Return (x, y) of the center of cell containing provided text 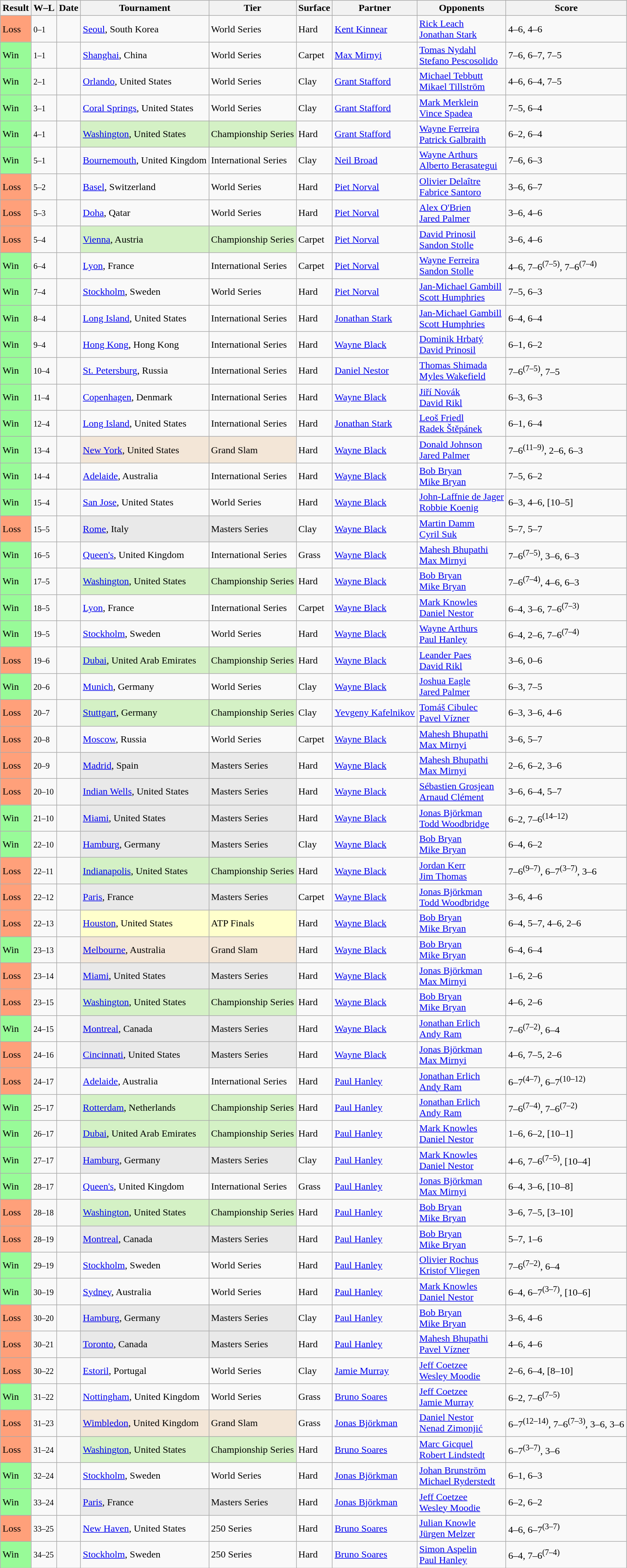
28–18 (44, 1213)
6–4, 6–7(3–7), [10–6] (566, 1291)
Tomas Nydahl Stefano Pescosolido (462, 55)
ATP Finals (252, 923)
4–6, 6–4, 7–5 (566, 82)
8–4 (44, 318)
Max Mirnyi (375, 55)
2–6, 6–2, 3–6 (566, 766)
Wayne Arthurs Paul Hanley (462, 634)
6–4 (44, 265)
5–1 (44, 160)
4–6, 7–5, 2–6 (566, 1054)
Vienna, Austria (145, 239)
22–12 (44, 897)
7–6(7–5), 3–6, 6–3 (566, 555)
New York, United States (145, 450)
26–17 (44, 1134)
22–11 (44, 871)
Alex O'Brien Jared Palmer (462, 213)
Jordan Kerr Jim Thomas (462, 871)
Madrid, Spain (145, 766)
6–2, 6–4 (566, 134)
Leoš Friedl Radek Štěpánek (462, 424)
2–1 (44, 82)
17–5 (44, 581)
New Haven, United States (145, 1528)
28–19 (44, 1239)
25–17 (44, 1107)
Yevgeny Kafelnikov (375, 712)
6–3, 3–6, 4–6 (566, 712)
Copenhagen, Denmark (145, 397)
20–8 (44, 739)
4–1 (44, 134)
20–9 (44, 766)
Julian Knowle Jürgen Melzer (462, 1528)
Melbourne, Australia (145, 949)
Jiří Novák David Rikl (462, 397)
7–6(7–4), 7–6(7–2) (566, 1107)
24–17 (44, 1081)
4–6, 7–6(7–5), 7–6(7–4) (566, 265)
6–4, 3–6, 7–6(7–3) (566, 607)
Hong Kong, Hong Kong (145, 344)
19–5 (44, 634)
33–25 (44, 1528)
31–24 (44, 1449)
30–22 (44, 1371)
30–20 (44, 1318)
Olivier Delaître Fabrice Santoro (462, 187)
0–1 (44, 29)
1–1 (44, 55)
Coral Springs, United States (145, 108)
Moscow, Russia (145, 739)
Wayne Ferreira Sandon Stolle (462, 265)
Sydney, Australia (145, 1291)
Shanghai, China (145, 55)
Estoril, Portugal (145, 1371)
24–16 (44, 1054)
Wimbledon, United Kingdom (145, 1423)
David Prinosil Sandon Stolle (462, 239)
Tournament (145, 8)
6–3, 7–5 (566, 687)
Toronto, Canada (145, 1344)
9–4 (44, 344)
Dominik Hrbatý David Prinosil (462, 344)
7–6(11–9), 2–6, 6–3 (566, 450)
21–10 (44, 818)
Opponents (462, 8)
14–4 (44, 476)
4–6, 6–7(3–7) (566, 1528)
6–7(12–14), 7–6(7–3), 3–6, 3–6 (566, 1423)
Neil Broad (375, 160)
Munich, Germany (145, 687)
6–4, 6–2 (566, 844)
Rotterdam, Netherlands (145, 1107)
31–22 (44, 1397)
Indian Wells, United States (145, 792)
7–6(9–7), 6–7(3–7), 3–6 (566, 871)
3–6, 6–4, 5–7 (566, 792)
23–13 (44, 949)
4–6, 7–6(7–5), [10–4] (566, 1160)
Wayne Ferreira Patrick Galbraith (462, 134)
23–14 (44, 976)
Surface (314, 8)
27–17 (44, 1160)
John-Laffnie de Jager Robbie Koenig (462, 502)
7–5, 6–2 (566, 476)
12–4 (44, 424)
30–19 (44, 1291)
5–7, 5–7 (566, 529)
Date (69, 8)
7–6, 6–7, 7–5 (566, 55)
6–3, 4–6, [10–5] (566, 502)
Kent Kinnear (375, 29)
3–6, 5–7 (566, 739)
7–6, 6–3 (566, 160)
Cincinnati, United States (145, 1054)
33–24 (44, 1502)
6–7(3–7), 3–6 (566, 1449)
W–L (44, 8)
Thomas Shimada Myles Wakefield (462, 371)
Stuttgart, Germany (145, 712)
Joshua Eagle Jared Palmer (462, 687)
34–25 (44, 1554)
3–6, 0–6 (566, 660)
24–15 (44, 1029)
3–6, 7–5, [3–10] (566, 1213)
15–5 (44, 529)
10–4 (44, 371)
28–17 (44, 1186)
7–4 (44, 292)
3–6, 6–7 (566, 187)
Johan Brunström Michael Ryderstedt (462, 1476)
Basel, Switzerland (145, 187)
Tier (252, 8)
San Jose, United States (145, 502)
7–6(7–5), 7–5 (566, 371)
5–2 (44, 187)
6–4, 5–7, 4–6, 2–6 (566, 923)
2–6, 6–4, [8–10] (566, 1371)
Orlando, United States (145, 82)
1–6, 2–6 (566, 976)
Indianapolis, United States (145, 871)
Marc Gicquel Robert Lindstedt (462, 1449)
Rick Leach Jonathan Stark (462, 29)
Donald Johnson Jared Palmer (462, 450)
6–2, 7–6(7–5) (566, 1397)
Mark Merklein Vince Spadea (462, 108)
29–19 (44, 1266)
6–4, 2–6, 7–6(7–4) (566, 634)
Simon Aspelin Paul Hanley (462, 1554)
20–10 (44, 792)
Rome, Italy (145, 529)
Jamie Murray (375, 1371)
4–6, 2–6 (566, 1002)
23–15 (44, 1002)
6–3, 6–3 (566, 397)
11–4 (44, 397)
32–24 (44, 1476)
20–6 (44, 687)
Mahesh Bhupathi Pavel Vízner (462, 1344)
5–4 (44, 239)
30–21 (44, 1344)
19–6 (44, 660)
Michael Tebbutt Mikael Tillström (462, 82)
20–7 (44, 712)
6–4, 3–6, [10–8] (566, 1186)
6–1, 6–4 (566, 424)
Wayne Arthurs Alberto Berasategui (462, 160)
6–2, 6–2 (566, 1502)
7–6(7–4), 4–6, 6–3 (566, 581)
7–5, 6–4 (566, 108)
Daniel Nestor (375, 371)
5–3 (44, 213)
15–4 (44, 502)
22–13 (44, 923)
5–7, 1–6 (566, 1239)
3–1 (44, 108)
6–2, 7–6(14–12) (566, 818)
Result (16, 8)
Score (566, 8)
Tomáš Cibulec Pavel Vízner (462, 712)
Martin Damm Cyril Suk (462, 529)
Leander Paes David Rikl (462, 660)
Houston, United States (145, 923)
Sébastien Grosjean Arnaud Clément (462, 792)
7–5, 6–3 (566, 292)
Doha, Qatar (145, 213)
Seoul, South Korea (145, 29)
1–6, 6–2, [10–1] (566, 1134)
Olivier Rochus Kristof Vliegen (462, 1266)
Jeff Coetzee Jamie Murray (462, 1397)
6–7(4–7), 6–7(10–12) (566, 1081)
Daniel Nestor Nenad Zimonjić (462, 1423)
22–10 (44, 844)
6–1, 6–2 (566, 344)
6–1, 6–3 (566, 1476)
13–4 (44, 450)
St. Petersburg, Russia (145, 371)
18–5 (44, 607)
16–5 (44, 555)
Bournemouth, United Kingdom (145, 160)
Nottingham, United Kingdom (145, 1397)
31–23 (44, 1423)
Partner (375, 8)
6–4, 7–6(7–4) (566, 1554)
